Pinpoint the cell where the given text exists, returning its [X, Y] midpoint coordinate. 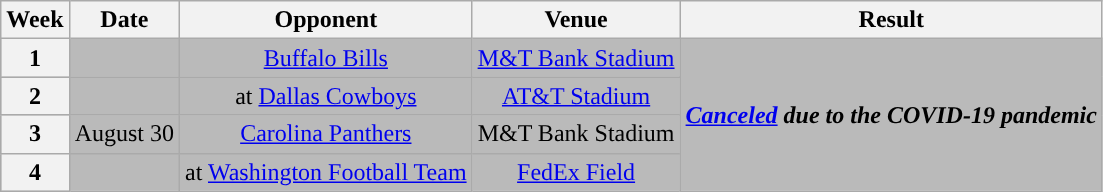
AT&T Stadium [576, 96]
Buffalo Bills [326, 58]
Venue [576, 20]
Result [891, 20]
Opponent [326, 20]
2 [35, 96]
3 [35, 134]
August 30 [124, 134]
Date [124, 20]
Week [35, 20]
4 [35, 172]
FedEx Field [576, 172]
1 [35, 58]
at Washington Football Team [326, 172]
Canceled due to the COVID-19 pandemic [891, 115]
Carolina Panthers [326, 134]
at Dallas Cowboys [326, 96]
